Determine the [X, Y] coordinate at the center of the cell enclosing the given text.  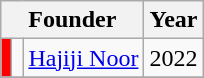
2022 [174, 58]
Founder [72, 20]
Year [174, 20]
Hajiji Noor [84, 58]
